Scan for the cell matching the given text and deliver its [x, y] coordinate at center. 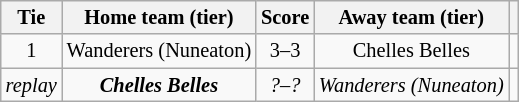
?–? [285, 85]
Home team (tier) [159, 17]
replay [32, 85]
Score [285, 17]
Tie [32, 17]
1 [32, 51]
3–3 [285, 51]
Away team (tier) [411, 17]
